Output the (x, y) coordinate of the center of the cell containing the given text.  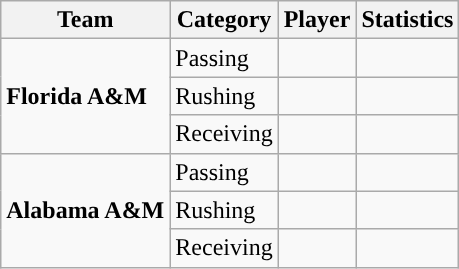
Florida A&M (86, 96)
Alabama A&M (86, 210)
Player (317, 20)
Statistics (408, 20)
Team (86, 20)
Category (224, 20)
